Find where the given text appears and provide that cell's center as (X, Y) coordinate. 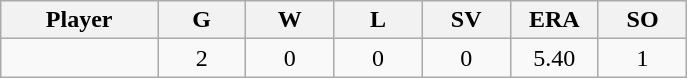
ERA (554, 20)
SO (642, 20)
W (290, 20)
1 (642, 58)
SV (466, 20)
G (202, 20)
L (378, 20)
5.40 (554, 58)
2 (202, 58)
Player (80, 20)
